Output the (X, Y) coordinate of the center of the cell containing the given text.  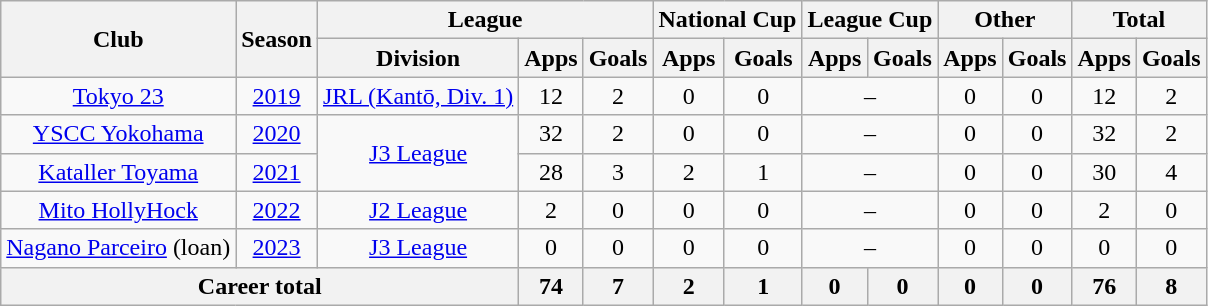
2022 (277, 210)
28 (551, 172)
Career total (260, 286)
8 (1171, 286)
2021 (277, 172)
Division (418, 58)
30 (1104, 172)
Other (1005, 20)
7 (618, 286)
Nagano Parceiro (loan) (118, 248)
Club (118, 39)
League (484, 20)
Total (1139, 20)
Mito HollyHock (118, 210)
76 (1104, 286)
National Cup (728, 20)
YSCC Yokohama (118, 134)
Tokyo 23 (118, 96)
Season (277, 39)
J2 League (418, 210)
JRL (Kantō, Div. 1) (418, 96)
74 (551, 286)
Kataller Toyama (118, 172)
2020 (277, 134)
League Cup (870, 20)
3 (618, 172)
4 (1171, 172)
2023 (277, 248)
2019 (277, 96)
